For the text-containing cell, return its midpoint in [X, Y] coordinate format. 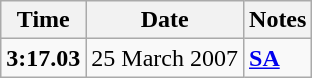
Date [165, 20]
Time [44, 20]
Notes [278, 20]
SA [278, 58]
25 March 2007 [165, 58]
3:17.03 [44, 58]
